Find where the given text appears and provide that cell's center as [x, y] coordinate. 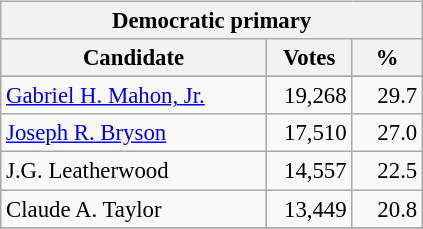
29.7 [388, 96]
19,268 [309, 96]
Joseph R. Bryson [134, 133]
Candidate [134, 58]
20.8 [388, 209]
Gabriel H. Mahon, Jr. [134, 96]
J.G. Leatherwood [134, 171]
13,449 [309, 209]
27.0 [388, 133]
% [388, 58]
22.5 [388, 171]
17,510 [309, 133]
Claude A. Taylor [134, 209]
Democratic primary [212, 21]
14,557 [309, 171]
Votes [309, 58]
